Scan for the cell matching the given text and deliver its [X, Y] coordinate at center. 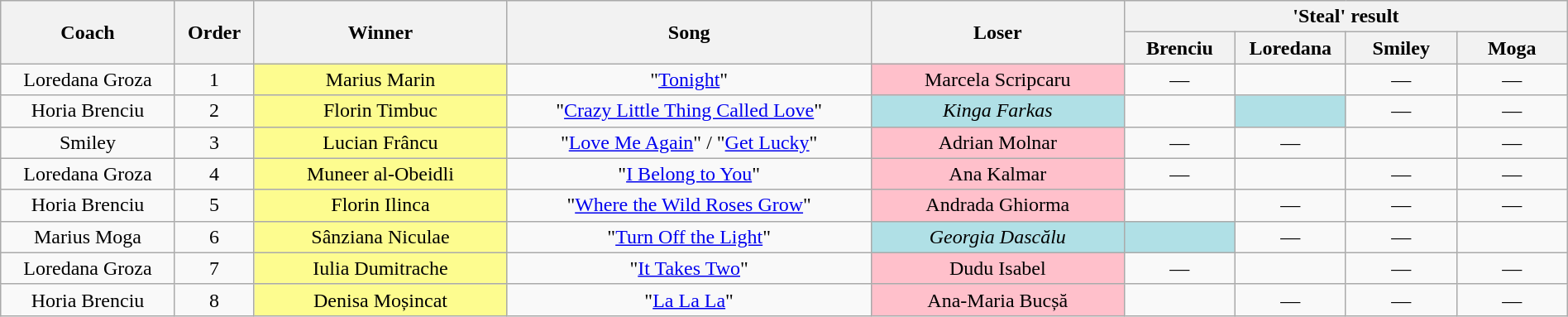
Kinga Farkas [997, 111]
Ana-Maria Bucșă [997, 300]
Loredana [1290, 48]
3 [214, 142]
Adrian Molnar [997, 142]
"Crazy Little Thing Called Love" [689, 111]
1 [214, 79]
6 [214, 237]
Coach [88, 32]
Andrada Ghiorma [997, 205]
Lucian Frâncu [380, 142]
Order [214, 32]
'Steal' result [1346, 17]
"It Takes Two" [689, 268]
Dudu Isabel [997, 268]
Song [689, 32]
Ana Kalmar [997, 174]
Brenciu [1179, 48]
Florin Timbuc [380, 111]
"Tonight" [689, 79]
"I Belong to You" [689, 174]
"Turn Off the Light" [689, 237]
7 [214, 268]
Iulia Dumitrache [380, 268]
Marcela Scripcaru [997, 79]
"Where the Wild Roses Grow" [689, 205]
"Love Me Again" / "Get Lucky" [689, 142]
Florin Ilinca [380, 205]
4 [214, 174]
8 [214, 300]
2 [214, 111]
Muneer al-Obeidli [380, 174]
Sânziana Niculae [380, 237]
Marius Moga [88, 237]
Winner [380, 32]
Loser [997, 32]
"La La La" [689, 300]
5 [214, 205]
Georgia Dascălu [997, 237]
Denisa Moșincat [380, 300]
Moga [1512, 48]
Marius Marin [380, 79]
